Pinpoint the cell where the given text exists, returning its (X, Y) midpoint coordinate. 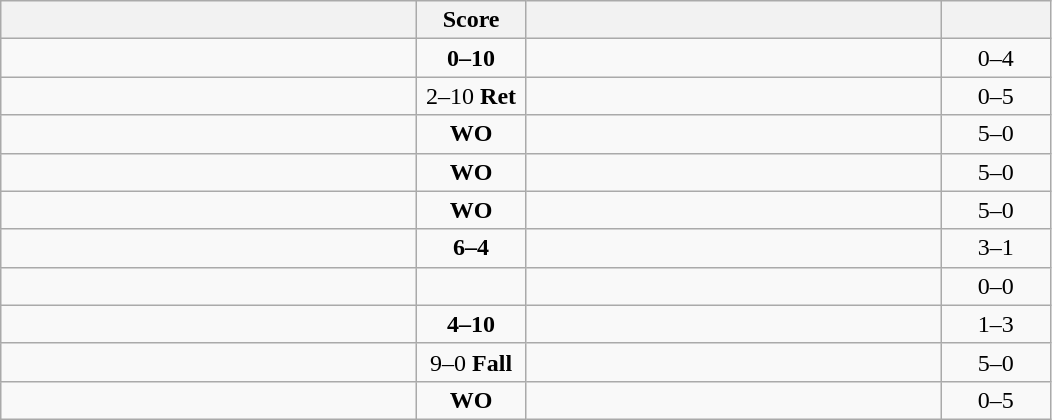
0–10 (472, 58)
0–0 (996, 286)
9–0 Fall (472, 362)
1–3 (996, 324)
0–4 (996, 58)
6–4 (472, 248)
2–10 Ret (472, 96)
3–1 (996, 248)
4–10 (472, 324)
Score (472, 20)
